For the text-containing cell, return its midpoint in (X, Y) coordinate format. 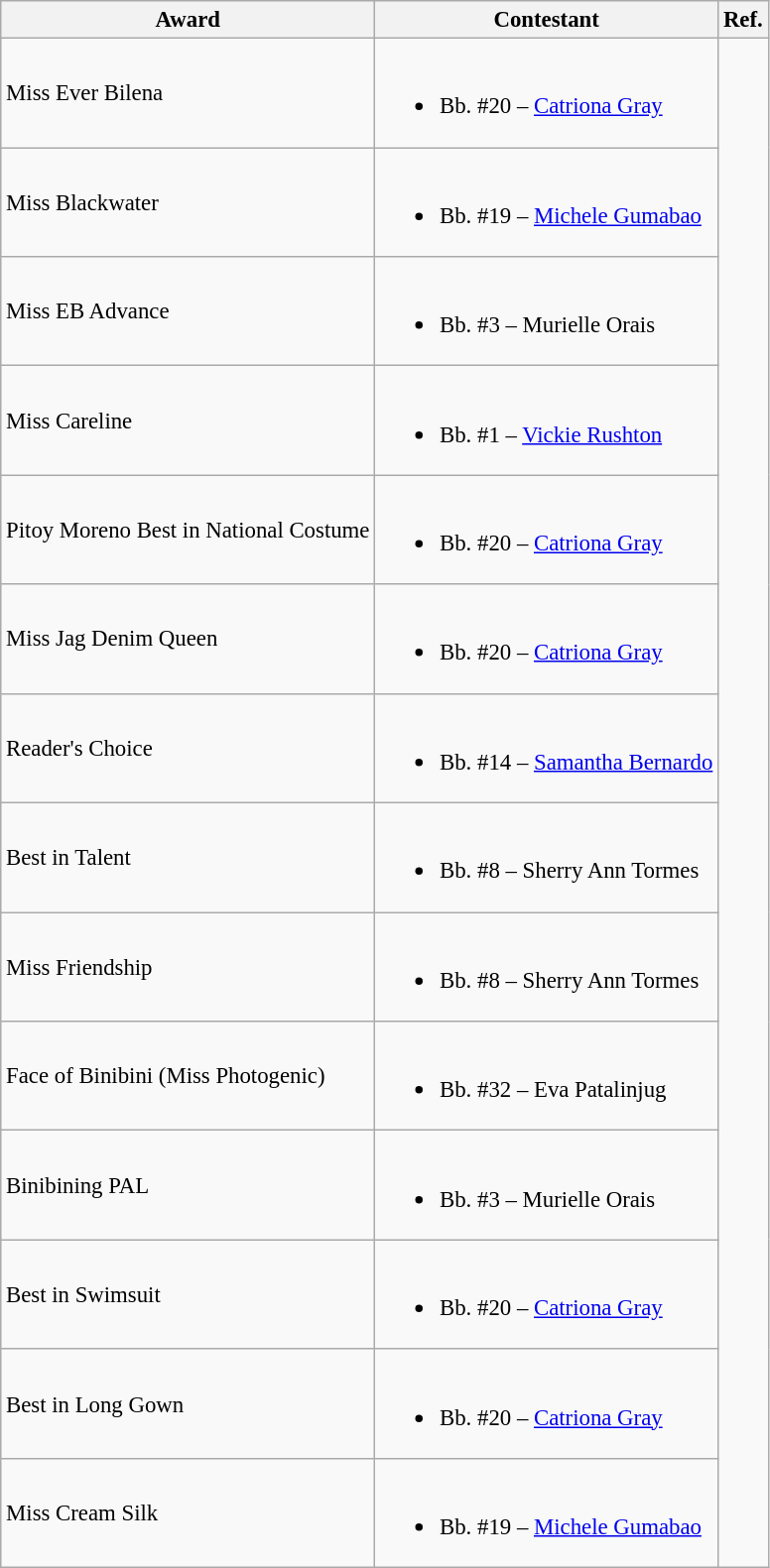
Miss Careline (189, 421)
Bb. #32 – Eva Patalinjug (547, 1076)
Miss Friendship (189, 967)
Reader's Choice (189, 748)
Miss Jag Denim Queen (189, 639)
Miss Cream Silk (189, 1513)
Best in Long Gown (189, 1403)
Bb. #1 – Vickie Rushton (547, 421)
Pitoy Moreno Best in National Costume (189, 530)
Binibining PAL (189, 1185)
Ref. (743, 20)
Face of Binibini (Miss Photogenic) (189, 1076)
Best in Swimsuit (189, 1294)
Bb. #14 – Samantha Bernardo (547, 748)
Contestant (547, 20)
Miss EB Advance (189, 311)
Miss Ever Bilena (189, 93)
Best in Talent (189, 858)
Award (189, 20)
Miss Blackwater (189, 202)
